Detect which cell encompasses the target text, then output its (X, Y) center coordinate. 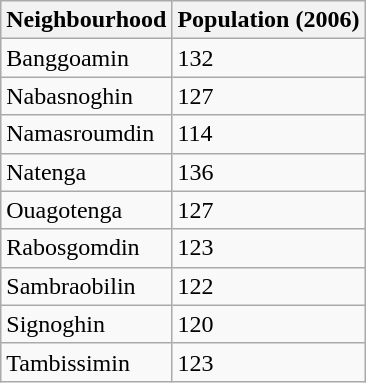
Namasroumdin (86, 134)
Neighbourhood (86, 20)
Natenga (86, 172)
Nabasnoghin (86, 96)
132 (268, 58)
Ouagotenga (86, 210)
120 (268, 324)
Tambissimin (86, 362)
136 (268, 172)
Signoghin (86, 324)
Rabosgomdin (86, 248)
Sambraobilin (86, 286)
114 (268, 134)
Banggoamin (86, 58)
122 (268, 286)
Population (2006) (268, 20)
